Pinpoint the cell where the given text exists, returning its (x, y) midpoint coordinate. 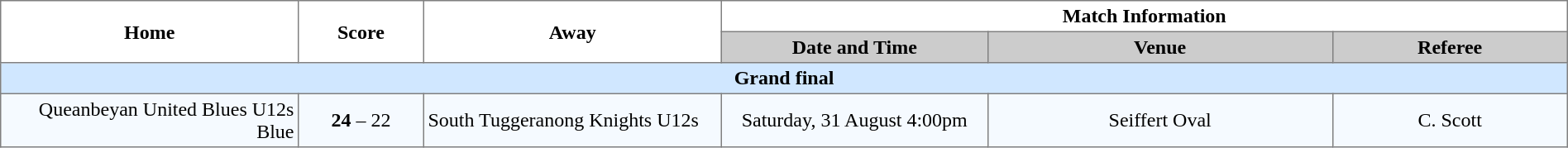
Grand final (784, 79)
South Tuggeranong Knights U12s (572, 120)
Saturday, 31 August 4:00pm (854, 120)
Home (150, 31)
Venue (1159, 47)
Away (572, 31)
Seiffert Oval (1159, 120)
Match Information (1145, 17)
Date and Time (854, 47)
24 – 22 (361, 120)
Referee (1450, 47)
C. Scott (1450, 120)
Queanbeyan United Blues U12s Blue (150, 120)
Score (361, 31)
